Capture the cell that displays the provided text and extract its (X, Y) central coordinate. 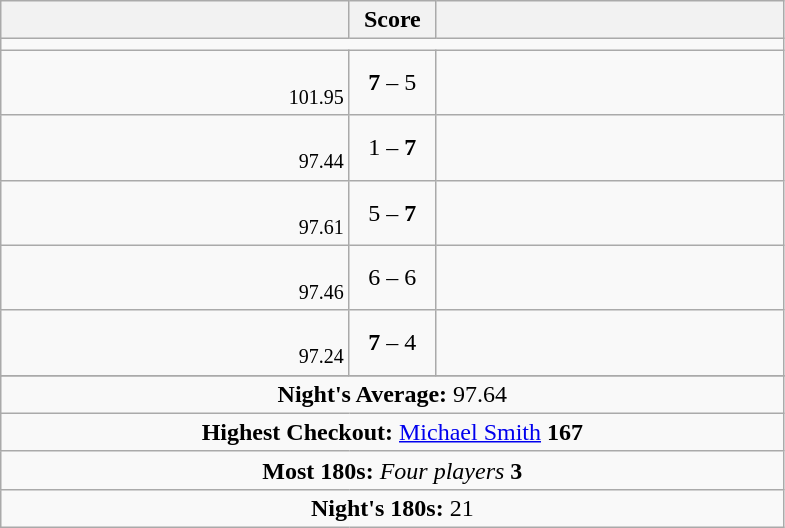
Most 180s: Four players 3 (392, 470)
7 – 5 (392, 82)
Night's 180s: 21 (392, 508)
7 – 4 (392, 342)
97.24 (176, 342)
6 – 6 (392, 278)
97.46 (176, 278)
101.95 (176, 82)
Highest Checkout: Michael Smith 167 (392, 432)
1 – 7 (392, 148)
97.44 (176, 148)
Night's Average: 97.64 (392, 394)
Score (392, 20)
5 – 7 (392, 212)
97.61 (176, 212)
